Extract the [x, y] coordinate from the center of the cell holding the provided text.  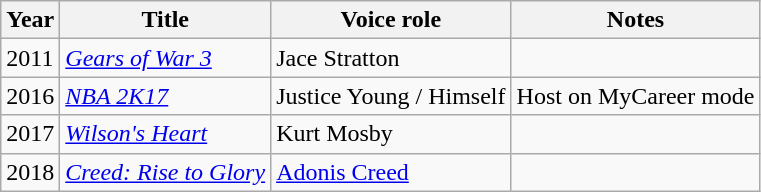
Gears of War 3 [166, 58]
Voice role [391, 20]
NBA 2K17 [166, 96]
Kurt Mosby [391, 134]
Adonis Creed [391, 172]
Jace Stratton [391, 58]
Title [166, 20]
Justice Young / Himself [391, 96]
2016 [30, 96]
Creed: Rise to Glory [166, 172]
Wilson's Heart [166, 134]
Year [30, 20]
2011 [30, 58]
2018 [30, 172]
Host on MyCareer mode [636, 96]
2017 [30, 134]
Notes [636, 20]
